Detect which cell encompasses the target text, then output its (x, y) center coordinate. 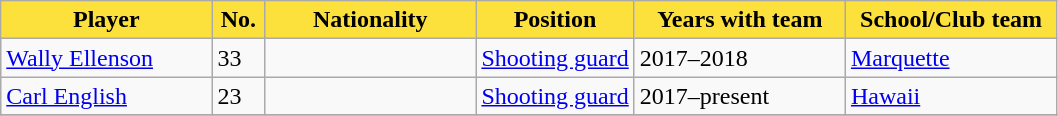
Nationality (370, 20)
Marquette (950, 58)
Wally Ellenson (106, 58)
School/Club team (950, 20)
Carl English (106, 96)
Position (555, 20)
33 (238, 58)
Years with team (740, 20)
2017–2018 (740, 58)
2017–present (740, 96)
Hawaii (950, 96)
23 (238, 96)
No. (238, 20)
Player (106, 20)
